Scan for the cell matching the given text and deliver its (x, y) coordinate at center. 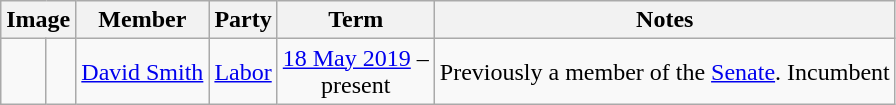
David Smith (142, 72)
18 May 2019 –present (356, 72)
Term (356, 20)
Notes (664, 20)
Image (38, 20)
Labor (243, 72)
Party (243, 20)
Member (142, 20)
Previously a member of the Senate. Incumbent (664, 72)
